Find where the given text appears and provide that cell's center as [x, y] coordinate. 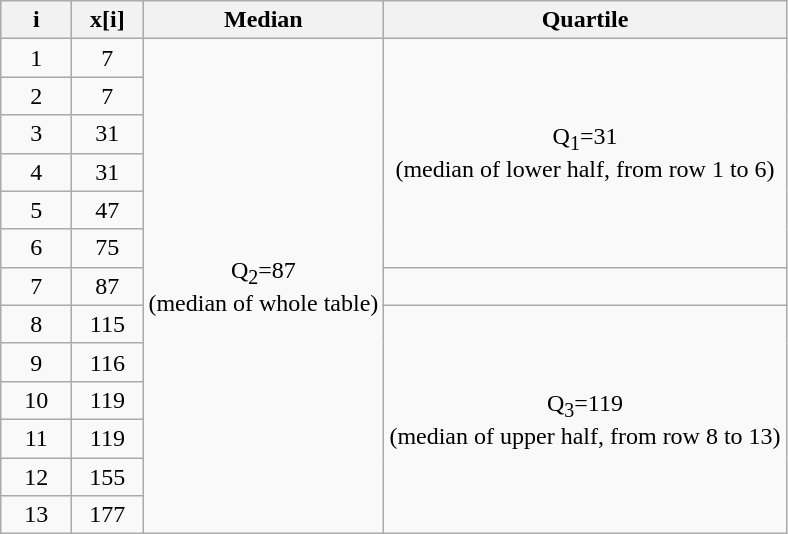
Median [264, 20]
5 [36, 210]
87 [108, 286]
6 [36, 248]
47 [108, 210]
11 [36, 438]
9 [36, 362]
155 [108, 477]
1 [36, 58]
4 [36, 172]
x[i] [108, 20]
i [36, 20]
10 [36, 400]
177 [108, 515]
2 [36, 96]
Q2=87 (median of whole table) [264, 286]
12 [36, 477]
3 [36, 134]
Quartile [585, 20]
8 [36, 324]
13 [36, 515]
Q3=119 (median of upper half, from row 8 to 13) [585, 419]
115 [108, 324]
116 [108, 362]
75 [108, 248]
Q1=31 (median of lower half, from row 1 to 6) [585, 153]
